Pinpoint the cell where the given text exists, returning its (x, y) midpoint coordinate. 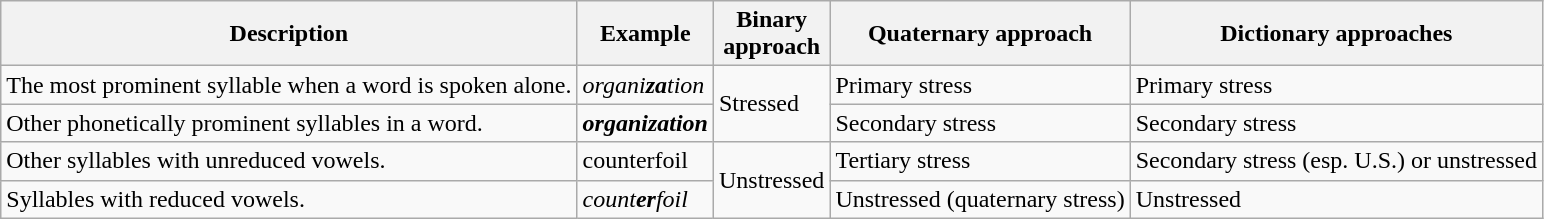
Stressed (771, 104)
Syllables with reduced vowels. (289, 199)
Dictionary approaches (1336, 34)
Secondary stress (esp. U.S.) or unstressed (1336, 161)
Unstressed (quaternary stress) (980, 199)
Other syllables with unreduced vowels. (289, 161)
Quaternary approach (980, 34)
Binaryapproach (771, 34)
Tertiary stress (980, 161)
Example (645, 34)
Other phonetically prominent syllables in a word. (289, 123)
Description (289, 34)
The most prominent syllable when a word is spoken alone. (289, 85)
